Identify which cell holds the provided text, then report its (X, Y) central coordinate. 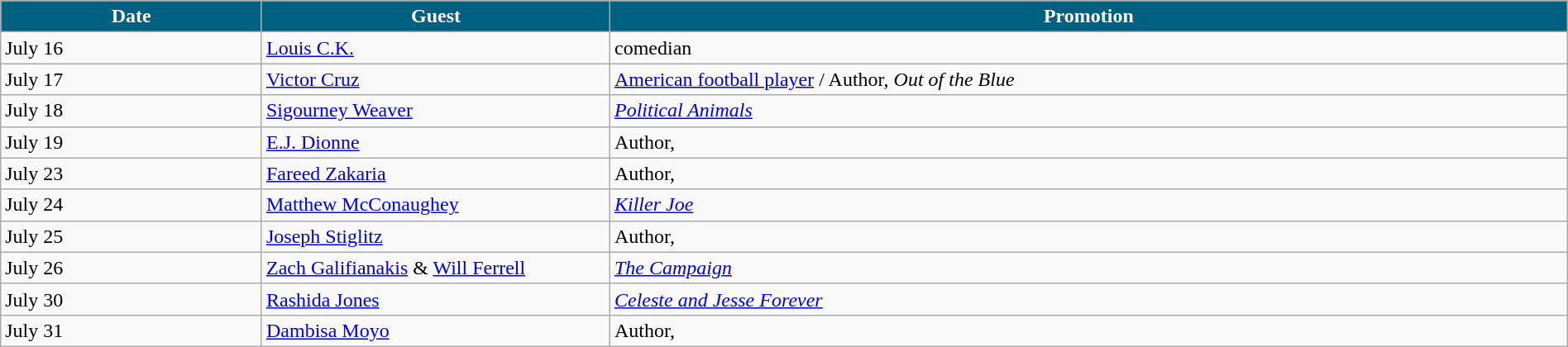
July 26 (131, 268)
Fareed Zakaria (435, 173)
July 24 (131, 205)
Celeste and Jesse Forever (1088, 299)
July 17 (131, 79)
Zach Galifianakis & Will Ferrell (435, 268)
July 19 (131, 142)
Promotion (1088, 17)
Date (131, 17)
July 25 (131, 236)
Victor Cruz (435, 79)
Joseph Stiglitz (435, 236)
July 30 (131, 299)
July 31 (131, 330)
Killer Joe (1088, 205)
July 23 (131, 173)
Guest (435, 17)
Sigourney Weaver (435, 111)
Dambisa Moyo (435, 330)
Rashida Jones (435, 299)
American football player / Author, Out of the Blue (1088, 79)
Political Animals (1088, 111)
Matthew McConaughey (435, 205)
Louis C.K. (435, 48)
The Campaign (1088, 268)
comedian (1088, 48)
July 18 (131, 111)
E.J. Dionne (435, 142)
July 16 (131, 48)
